Search for the cell housing the specified text and yield its [X, Y] center coordinate. 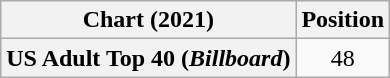
US Adult Top 40 (Billboard) [148, 58]
Chart (2021) [148, 20]
48 [343, 58]
Position [343, 20]
